Pinpoint the cell where the given text exists, returning its (X, Y) midpoint coordinate. 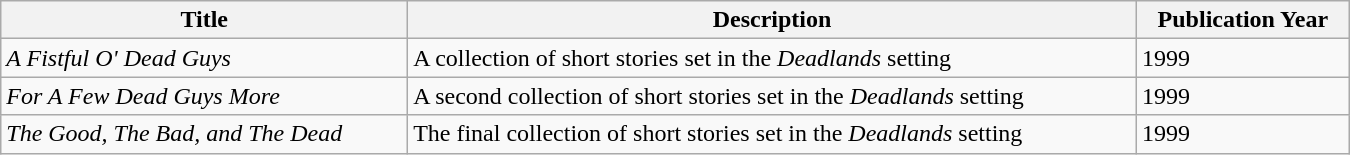
A Fistful O' Dead Guys (204, 58)
Description (772, 20)
A second collection of short stories set in the Deadlands setting (772, 96)
The Good, The Bad, and The Dead (204, 134)
For A Few Dead Guys More (204, 96)
Title (204, 20)
Publication Year (1242, 20)
The final collection of short stories set in the Deadlands setting (772, 134)
A collection of short stories set in the Deadlands setting (772, 58)
